Provide the [x, y] coordinate of the cell's center where the given text is located.  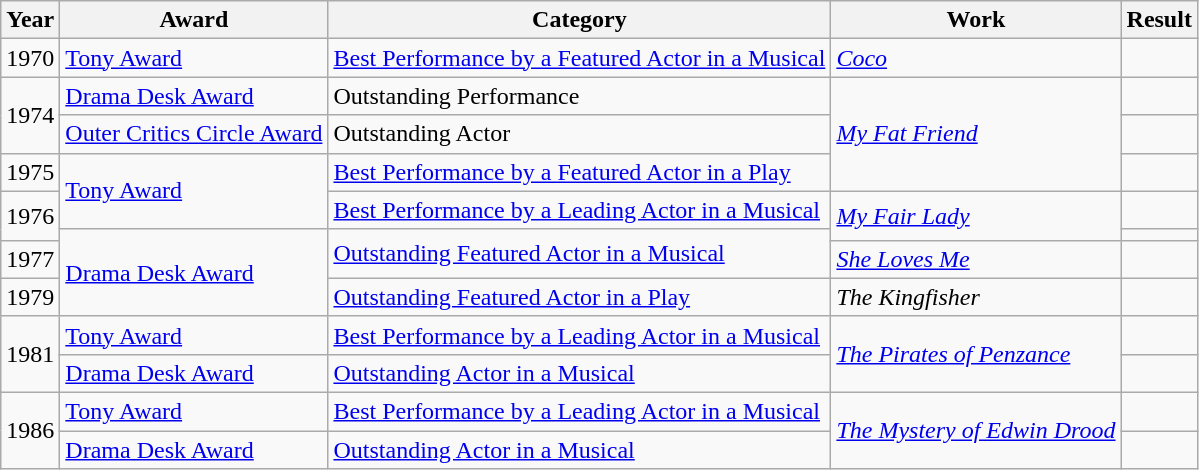
Result [1159, 20]
The Kingfisher [976, 297]
1986 [30, 430]
Outer Critics Circle Award [194, 134]
1975 [30, 172]
Outstanding Featured Actor in a Musical [580, 254]
The Pirates of Penzance [976, 354]
Category [580, 20]
1970 [30, 58]
1981 [30, 354]
She Loves Me [976, 259]
Outstanding Performance [580, 96]
Award [194, 20]
1976 [30, 216]
My Fair Lady [976, 216]
Best Performance by a Featured Actor in a Play [580, 172]
Work [976, 20]
Best Performance by a Featured Actor in a Musical [580, 58]
Outstanding Actor [580, 134]
Coco [976, 58]
1974 [30, 115]
My Fat Friend [976, 134]
1977 [30, 259]
Year [30, 20]
1979 [30, 297]
The Mystery of Edwin Drood [976, 430]
Outstanding Featured Actor in a Play [580, 297]
